Scan for the cell matching the given text and deliver its [X, Y] coordinate at center. 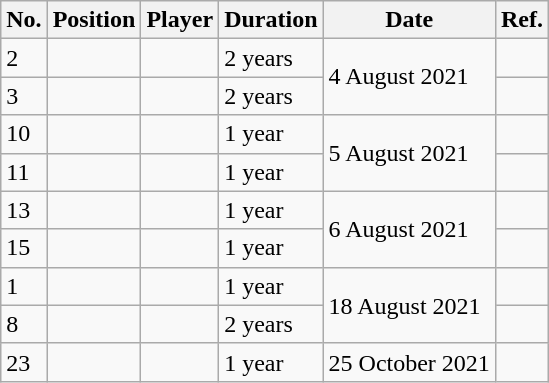
3 [24, 96]
25 October 2021 [409, 362]
13 [24, 210]
2 [24, 58]
6 August 2021 [409, 229]
1 [24, 286]
Player [180, 20]
8 [24, 324]
4 August 2021 [409, 77]
11 [24, 172]
15 [24, 248]
10 [24, 134]
23 [24, 362]
No. [24, 20]
Position [94, 20]
5 August 2021 [409, 153]
18 August 2021 [409, 305]
Duration [271, 20]
Ref. [522, 20]
Date [409, 20]
